Find where the given text appears and provide that cell's center as [x, y] coordinate. 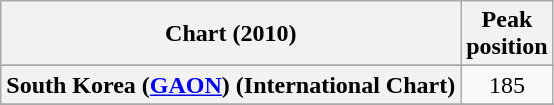
Chart (2010) [231, 34]
South Korea (GAON) (International Chart) [231, 85]
Peak position [507, 34]
185 [507, 85]
